Output the [X, Y] coordinate of the center of the cell containing the given text.  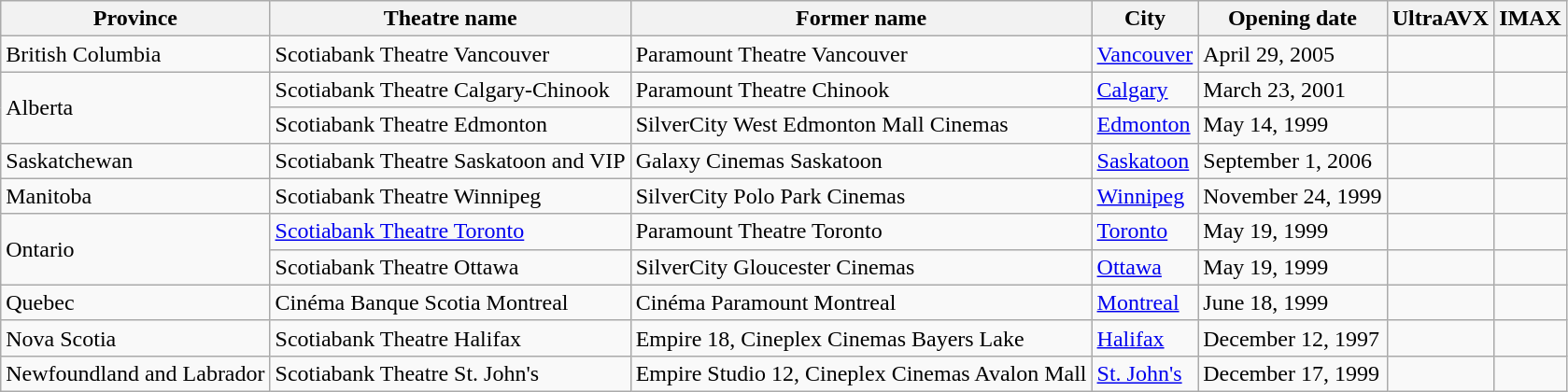
Galaxy Cinemas Saskatoon [861, 161]
June 18, 1999 [1293, 302]
Scotiabank Theatre Halifax [450, 338]
Scotiabank Theatre Saskatoon and VIP [450, 161]
Manitoba [135, 196]
Empire 18, Cineplex Cinemas Bayers Lake [861, 338]
Saskatoon [1145, 161]
December 12, 1997 [1293, 338]
SilverCity Gloucester Cinemas [861, 267]
Empire Studio 12, Cineplex Cinemas Avalon Mall [861, 373]
Paramount Theatre Chinook [861, 90]
Scotiabank Theatre Ottawa [450, 267]
St. John's [1145, 373]
Scotiabank Theatre Vancouver [450, 54]
November 24, 1999 [1293, 196]
Scotiabank Theatre Winnipeg [450, 196]
Cinéma Paramount Montreal [861, 302]
Ottawa [1145, 267]
Ontario [135, 249]
Former name [861, 19]
SilverCity West Edmonton Mall Cinemas [861, 125]
City [1145, 19]
March 23, 2001 [1293, 90]
Paramount Theatre Vancouver [861, 54]
UltraAVX [1440, 19]
April 29, 2005 [1293, 54]
Saskatchewan [135, 161]
Calgary [1145, 90]
September 1, 2006 [1293, 161]
Scotiabank Theatre Calgary-Chinook [450, 90]
IMAX [1531, 19]
Newfoundland and Labrador [135, 373]
Province [135, 19]
Alberta [135, 107]
Paramount Theatre Toronto [861, 231]
Winnipeg [1145, 196]
Theatre name [450, 19]
Cinéma Banque Scotia Montreal [450, 302]
British Columbia [135, 54]
Edmonton [1145, 125]
Nova Scotia [135, 338]
SilverCity Polo Park Cinemas [861, 196]
Vancouver [1145, 54]
Quebec [135, 302]
Montreal [1145, 302]
Opening date [1293, 19]
Toronto [1145, 231]
December 17, 1999 [1293, 373]
Scotiabank Theatre St. John's [450, 373]
Halifax [1145, 338]
Scotiabank Theatre Edmonton [450, 125]
Scotiabank Theatre Toronto [450, 231]
May 14, 1999 [1293, 125]
